Output the (X, Y) coordinate of the center of the cell containing the given text.  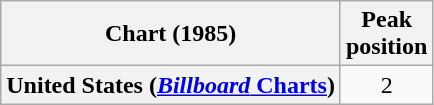
Peakposition (386, 34)
2 (386, 85)
Chart (1985) (171, 34)
United States (Billboard Charts) (171, 85)
